Pinpoint the cell where the given text exists, returning its (X, Y) midpoint coordinate. 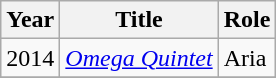
Title (139, 20)
Aria (247, 58)
Year (30, 20)
Role (247, 20)
Omega Quintet (139, 58)
2014 (30, 58)
